Scan for the cell matching the given text and deliver its (X, Y) coordinate at center. 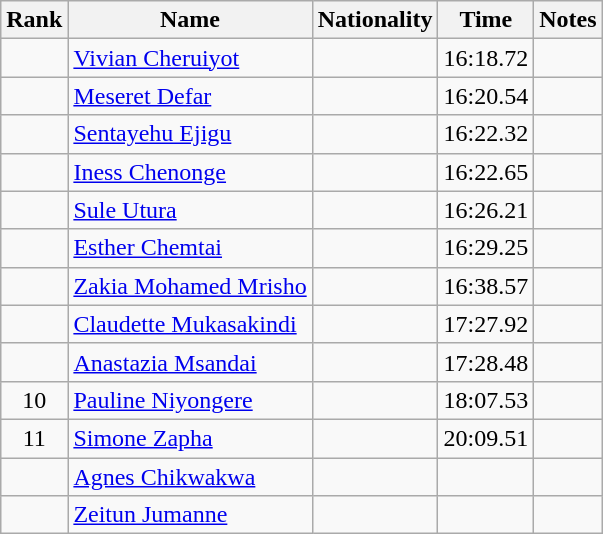
16:18.72 (486, 58)
Anastazia Msandai (190, 362)
Meseret Defar (190, 96)
Sule Utura (190, 210)
17:27.92 (486, 324)
16:38.57 (486, 286)
18:07.53 (486, 400)
16:22.32 (486, 134)
Claudette Mukasakindi (190, 324)
11 (34, 438)
Pauline Niyongere (190, 400)
16:22.65 (486, 172)
16:20.54 (486, 96)
Simone Zapha (190, 438)
Name (190, 20)
Sentayehu Ejigu (190, 134)
Zakia Mohamed Mrisho (190, 286)
Time (486, 20)
Iness Chenonge (190, 172)
Esther Chemtai (190, 248)
16:29.25 (486, 248)
20:09.51 (486, 438)
Rank (34, 20)
Agnes Chikwakwa (190, 477)
Nationality (375, 20)
17:28.48 (486, 362)
Zeitun Jumanne (190, 515)
10 (34, 400)
16:26.21 (486, 210)
Notes (568, 20)
Vivian Cheruiyot (190, 58)
